From the cell containing the given text, extract its center point as (x, y) coordinate. 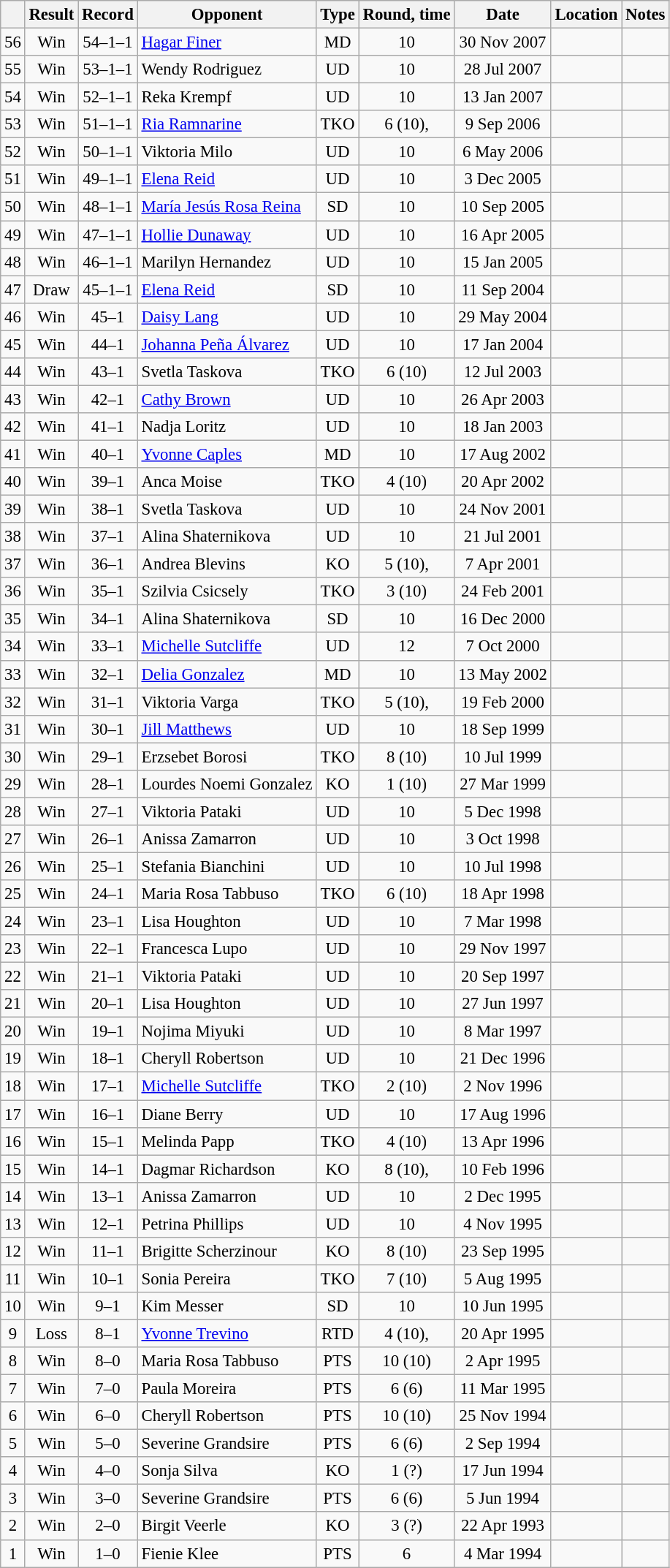
35 (13, 619)
Szilvia Csicsely (226, 591)
45–1 (108, 317)
6 May 2006 (503, 152)
Hagar Finer (226, 42)
25 (13, 894)
56 (13, 42)
7–0 (108, 1389)
12 Jul 2003 (503, 372)
27 Mar 1999 (503, 784)
Hollie Dunaway (226, 235)
Birgit Veerle (226, 1526)
17 (13, 1114)
19 Feb 2000 (503, 702)
Record (108, 15)
4 (13, 1471)
20 Apr 1995 (503, 1333)
24–1 (108, 894)
15–1 (108, 1141)
4 (10), (406, 1333)
32–1 (108, 674)
2 Nov 1996 (503, 1086)
16 (13, 1141)
2 (13, 1526)
49 (13, 235)
39 (13, 510)
11 Sep 2004 (503, 289)
Jill Matthews (226, 729)
9 (13, 1333)
20–1 (108, 1004)
María Jesús Rosa Reina (226, 207)
Marilyn Hernandez (226, 262)
Johanna Peña Álvarez (226, 344)
33–1 (108, 647)
31–1 (108, 702)
36 (13, 591)
21 (13, 1004)
30–1 (108, 729)
Stefania Bianchini (226, 866)
1 (?) (406, 1471)
24 Nov 2001 (503, 510)
Francesca Lupo (226, 949)
49–1–1 (108, 179)
14 (13, 1196)
3–0 (108, 1499)
Loss (51, 1333)
Date (503, 15)
46 (13, 317)
Melinda Papp (226, 1141)
23–1 (108, 922)
Yvonne Caples (226, 454)
5 (13, 1444)
20 (13, 1031)
Wendy Rodriguez (226, 69)
17 Aug 1996 (503, 1114)
17–1 (108, 1086)
10 Jun 1995 (503, 1306)
29 Nov 1997 (503, 949)
37–1 (108, 537)
Result (51, 15)
7 Oct 2000 (503, 647)
Brigitte Scherzinour (226, 1251)
10 Jul 1998 (503, 866)
3 (10) (406, 591)
29–1 (108, 757)
20 Sep 1997 (503, 977)
11 Mar 1995 (503, 1389)
17 Jun 1994 (503, 1471)
48–1–1 (108, 207)
8 (10), (406, 1169)
21–1 (108, 977)
47–1–1 (108, 235)
Type (338, 15)
7 (13, 1389)
Diane Berry (226, 1114)
41 (13, 454)
36–1 (108, 564)
Viktoria Milo (226, 152)
12–1 (108, 1224)
25–1 (108, 866)
Reka Krempf (226, 97)
2 Dec 1995 (503, 1196)
17 Jan 2004 (503, 344)
31 (13, 729)
18–1 (108, 1059)
47 (13, 289)
7 Apr 2001 (503, 564)
10 Jul 1999 (503, 757)
18 Apr 1998 (503, 894)
28 (13, 811)
Andrea Blevins (226, 564)
54–1–1 (108, 42)
Lourdes Noemi Gonzalez (226, 784)
Cathy Brown (226, 399)
Viktoria Varga (226, 702)
22 Apr 1993 (503, 1526)
26 (13, 866)
2–0 (108, 1526)
13 (13, 1224)
10 Sep 2005 (503, 207)
Notes (646, 15)
10–1 (108, 1279)
3 (13, 1499)
Sonia Pereira (226, 1279)
14–1 (108, 1169)
53–1–1 (108, 69)
18 Jan 2003 (503, 427)
Ria Ramnarine (226, 124)
6 (10), (406, 124)
44–1 (108, 344)
8–1 (108, 1333)
Yvonne Trevino (226, 1333)
3 Dec 2005 (503, 179)
7 (10) (406, 1279)
5 Dec 1998 (503, 811)
13 Jan 2007 (503, 97)
8 (13, 1361)
45–1–1 (108, 289)
Delia Gonzalez (226, 674)
34–1 (108, 619)
32 (13, 702)
34 (13, 647)
Paula Moreira (226, 1389)
1–0 (108, 1553)
9–1 (108, 1306)
4 Mar 1994 (503, 1553)
22–1 (108, 949)
43 (13, 399)
2 (10) (406, 1086)
13–1 (108, 1196)
Draw (51, 289)
44 (13, 372)
46–1–1 (108, 262)
18 Sep 1999 (503, 729)
51 (13, 179)
5–0 (108, 1444)
8 Mar 1997 (503, 1031)
2 Sep 1994 (503, 1444)
6–0 (108, 1416)
19–1 (108, 1031)
35–1 (108, 591)
52 (13, 152)
18 (13, 1086)
30 Nov 2007 (503, 42)
43–1 (108, 372)
55 (13, 69)
Erzsebet Borosi (226, 757)
Petrina Phillips (226, 1224)
20 Apr 2002 (503, 482)
16 Apr 2005 (503, 235)
52–1–1 (108, 97)
38 (13, 537)
Fienie Klee (226, 1553)
4 Nov 1995 (503, 1224)
28–1 (108, 784)
1 (10) (406, 784)
41–1 (108, 427)
10 Feb 1996 (503, 1169)
19 (13, 1059)
11 (13, 1279)
15 (13, 1169)
11–1 (108, 1251)
38–1 (108, 510)
24 Feb 2001 (503, 591)
9 Sep 2006 (503, 124)
26 Apr 2003 (503, 399)
33 (13, 674)
Nadja Loritz (226, 427)
Daisy Lang (226, 317)
54 (13, 97)
29 (13, 784)
Kim Messer (226, 1306)
25 Nov 1994 (503, 1416)
13 May 2002 (503, 674)
3 Oct 1998 (503, 839)
26–1 (108, 839)
45 (13, 344)
28 Jul 2007 (503, 69)
4–0 (108, 1471)
2 Apr 1995 (503, 1361)
27 Jun 1997 (503, 1004)
39–1 (108, 482)
3 (?) (406, 1526)
21 Dec 1996 (503, 1059)
Opponent (226, 15)
1 (13, 1553)
29 May 2004 (503, 317)
RTD (338, 1333)
50–1–1 (108, 152)
Anca Moise (226, 482)
5 Aug 1995 (503, 1279)
48 (13, 262)
21 Jul 2001 (503, 537)
17 Aug 2002 (503, 454)
40–1 (108, 454)
16 Dec 2000 (503, 619)
Nojima Miyuki (226, 1031)
16–1 (108, 1114)
42 (13, 427)
Sonja Silva (226, 1471)
24 (13, 922)
Round, time (406, 15)
23 (13, 949)
5 Jun 1994 (503, 1499)
23 Sep 1995 (503, 1251)
50 (13, 207)
13 Apr 1996 (503, 1141)
51–1–1 (108, 124)
27 (13, 839)
37 (13, 564)
Dagmar Richardson (226, 1169)
22 (13, 977)
15 Jan 2005 (503, 262)
40 (13, 482)
27–1 (108, 811)
42–1 (108, 399)
8–0 (108, 1361)
Location (586, 15)
30 (13, 757)
7 Mar 1998 (503, 922)
53 (13, 124)
